From the cell containing the given text, extract its center point as [X, Y] coordinate. 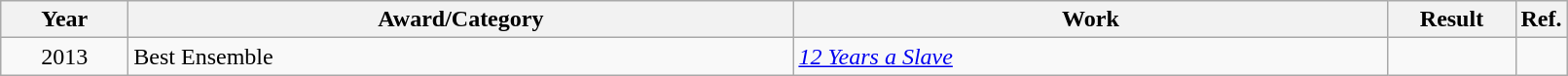
Result [1452, 19]
Best Ensemble [461, 57]
Ref. [1542, 19]
Work [1090, 19]
12 Years a Slave [1090, 57]
Award/Category [461, 19]
Year [64, 19]
2013 [64, 57]
